Determine the (x, y) coordinate at the center of the cell enclosing the given text.  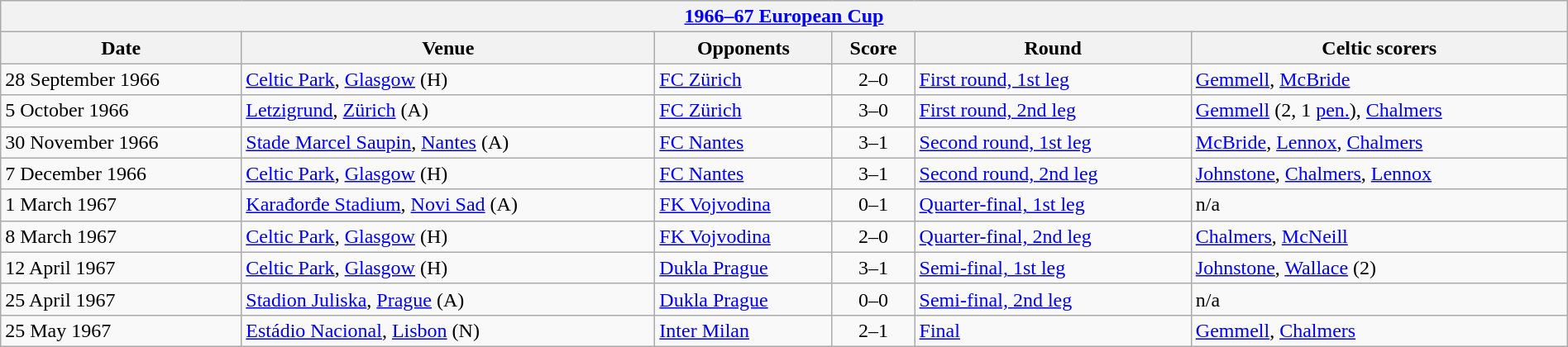
Second round, 2nd leg (1053, 173)
0–0 (873, 299)
28 September 1966 (121, 79)
1 March 1967 (121, 205)
Gemmell (2, 1 pen.), Chalmers (1379, 111)
Gemmell, McBride (1379, 79)
Quarter-final, 2nd leg (1053, 236)
30 November 1966 (121, 142)
Round (1053, 48)
Celtic scorers (1379, 48)
First round, 1st leg (1053, 79)
Second round, 1st leg (1053, 142)
12 April 1967 (121, 268)
Quarter-final, 1st leg (1053, 205)
5 October 1966 (121, 111)
Gemmell, Chalmers (1379, 330)
25 April 1967 (121, 299)
Venue (448, 48)
25 May 1967 (121, 330)
Estádio Nacional, Lisbon (N) (448, 330)
Letzigrund, Zürich (A) (448, 111)
Johnstone, Wallace (2) (1379, 268)
Semi-final, 2nd leg (1053, 299)
3–0 (873, 111)
Final (1053, 330)
1966–67 European Cup (784, 17)
0–1 (873, 205)
2–1 (873, 330)
Semi-final, 1st leg (1053, 268)
Opponents (743, 48)
Stade Marcel Saupin, Nantes (A) (448, 142)
7 December 1966 (121, 173)
First round, 2nd leg (1053, 111)
Johnstone, Chalmers, Lennox (1379, 173)
Stadion Juliska, Prague (A) (448, 299)
8 March 1967 (121, 236)
Chalmers, McNeill (1379, 236)
Karađorđe Stadium, Novi Sad (A) (448, 205)
Date (121, 48)
Inter Milan (743, 330)
McBride, Lennox, Chalmers (1379, 142)
Score (873, 48)
